Identify which cell holds the provided text, then report its (X, Y) central coordinate. 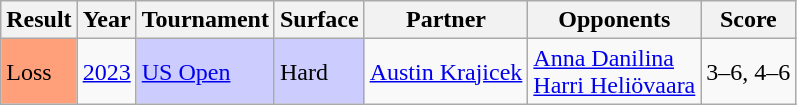
Loss (39, 72)
Partner (446, 20)
Tournament (205, 20)
Result (39, 20)
Score (748, 20)
Hard (319, 72)
Year (106, 20)
Opponents (614, 20)
Surface (319, 20)
Austin Krajicek (446, 72)
2023 (106, 72)
3–6, 4–6 (748, 72)
Anna Danilina Harri Heliövaara (614, 72)
US Open (205, 72)
